Extract the (X, Y) coordinate from the center of the cell holding the provided text.  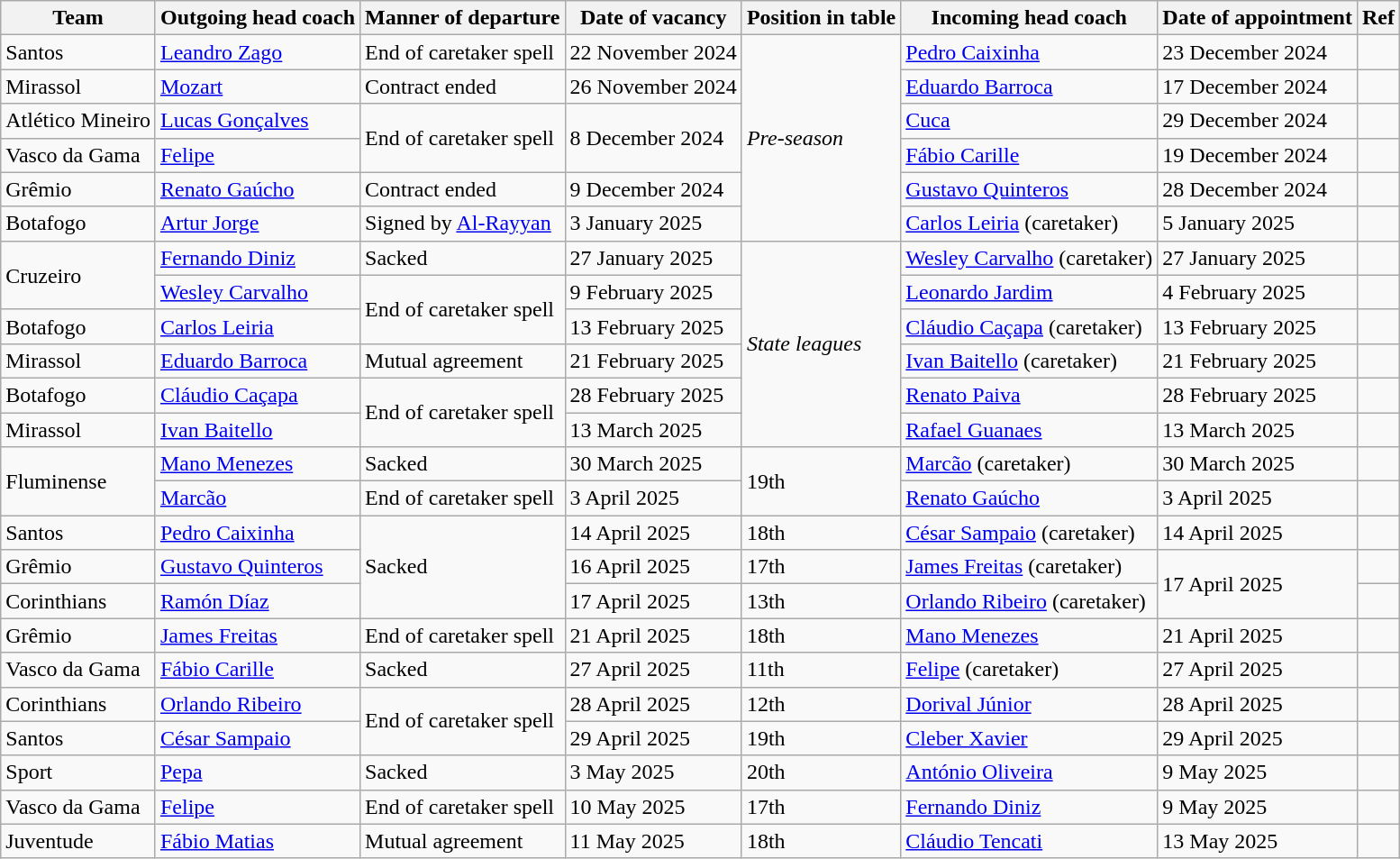
13 May 2025 (1258, 841)
Lucas Gonçalves (258, 121)
19 December 2024 (1258, 155)
Carlos Leiria (258, 326)
22 November 2024 (653, 52)
Renato Paiva (1029, 395)
James Freitas (258, 635)
Orlando Ribeiro (caretaker) (1029, 601)
Ramón Díaz (258, 601)
Date of vacancy (653, 18)
9 February 2025 (653, 292)
11th (821, 670)
Leonardo Jardim (1029, 292)
Sport (78, 772)
Wesley Carvalho (258, 292)
Cláudio Caçapa (258, 395)
Orlando Ribeiro (258, 704)
Atlético Mineiro (78, 121)
Pepa (258, 772)
Manner of departure (463, 18)
António Oliveira (1029, 772)
State leagues (821, 343)
Cláudio Tencati (1029, 841)
29 December 2024 (1258, 121)
12th (821, 704)
8 December 2024 (653, 138)
3 January 2025 (653, 224)
Fluminense (78, 481)
Cruzeiro (78, 275)
Felipe (caretaker) (1029, 670)
5 January 2025 (1258, 224)
20th (821, 772)
Date of appointment (1258, 18)
4 February 2025 (1258, 292)
Dorival Júnior (1029, 704)
Wesley Carvalho (caretaker) (1029, 258)
Ivan Baitello (caretaker) (1029, 361)
Cuca (1029, 121)
11 May 2025 (653, 841)
Cláudio Caçapa (caretaker) (1029, 326)
Position in table (821, 18)
Fábio Matias (258, 841)
26 November 2024 (653, 87)
17 December 2024 (1258, 87)
Juventude (78, 841)
Incoming head coach (1029, 18)
13th (821, 601)
Signed by Al-Rayyan (463, 224)
Rafael Guanaes (1029, 430)
James Freitas (caretaker) (1029, 567)
9 December 2024 (653, 189)
Artur Jorge (258, 224)
Outgoing head coach (258, 18)
23 December 2024 (1258, 52)
16 April 2025 (653, 567)
Cleber Xavier (1029, 738)
Leandro Zago (258, 52)
28 December 2024 (1258, 189)
Mozart (258, 87)
Team (78, 18)
10 May 2025 (653, 807)
Ivan Baitello (258, 430)
Pre-season (821, 138)
César Sampaio (caretaker) (1029, 533)
Marcão (258, 498)
Ref (1378, 18)
3 May 2025 (653, 772)
Carlos Leiria (caretaker) (1029, 224)
César Sampaio (258, 738)
Marcão (caretaker) (1029, 464)
